Scan for the cell matching the given text and deliver its [x, y] coordinate at center. 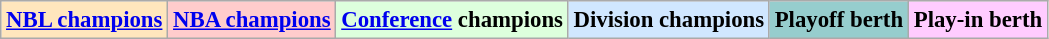
Play-in berth [978, 20]
Conference champions [452, 20]
Playoff berth [838, 20]
NBL champions [84, 20]
Division champions [668, 20]
NBA champions [252, 20]
